For the text-containing cell, return its midpoint in (X, Y) coordinate format. 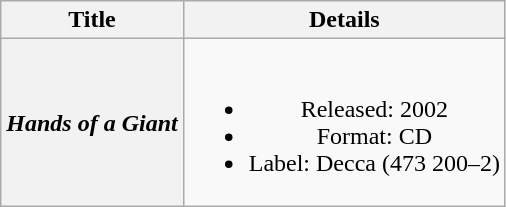
Title (92, 20)
Released: 2002Format: CDLabel: Decca (473 200–2) (344, 122)
Details (344, 20)
Hands of a Giant (92, 122)
